Search for the cell housing the specified text and yield its [X, Y] center coordinate. 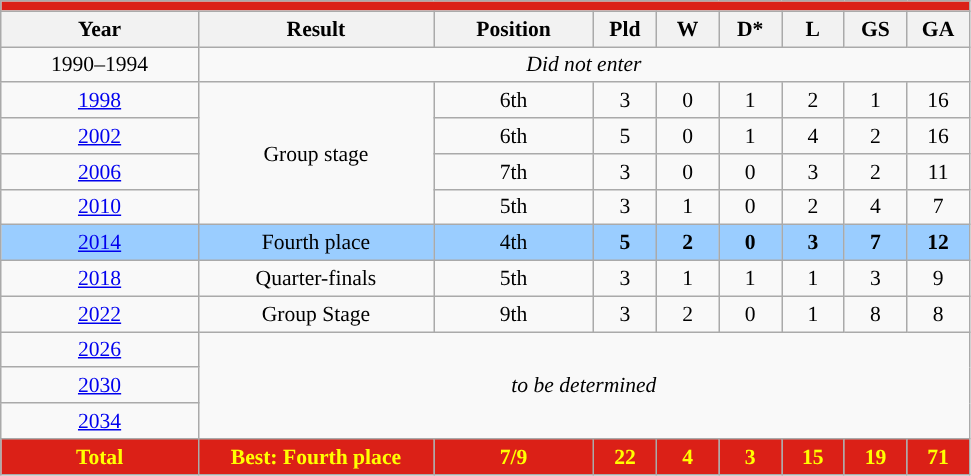
4th [514, 243]
71 [938, 457]
1990–1994 [100, 65]
to be determined [584, 386]
Group Stage [316, 314]
W [688, 29]
Position [514, 29]
Best: Fourth place [316, 457]
GS [876, 29]
2018 [100, 279]
2030 [100, 386]
Total [100, 457]
1998 [100, 101]
Quarter-finals [316, 279]
Did not enter [584, 65]
9 [938, 279]
2034 [100, 421]
12 [938, 243]
2006 [100, 172]
7/9 [514, 457]
Fourth place [316, 243]
Pld [626, 29]
2014 [100, 243]
9th [514, 314]
2002 [100, 136]
11 [938, 172]
Result [316, 29]
2026 [100, 350]
2010 [100, 207]
Year [100, 29]
15 [814, 457]
D* [750, 29]
2022 [100, 314]
22 [626, 457]
7th [514, 172]
L [814, 29]
GA [938, 29]
19 [876, 457]
Group stage [316, 154]
